Capture the cell that displays the provided text and extract its (x, y) central coordinate. 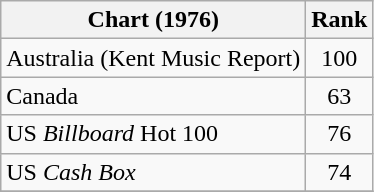
Rank (340, 20)
Canada (154, 96)
US Cash Box (154, 172)
63 (340, 96)
US Billboard Hot 100 (154, 134)
74 (340, 172)
Australia (Kent Music Report) (154, 58)
Chart (1976) (154, 20)
100 (340, 58)
76 (340, 134)
